From the cell containing the given text, extract its center point as [X, Y] coordinate. 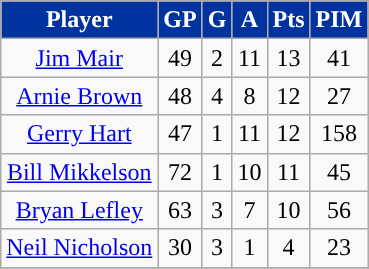
23 [339, 248]
G [217, 20]
27 [339, 96]
41 [339, 58]
48 [180, 96]
Jim Mair [80, 58]
Gerry Hart [80, 134]
2 [217, 58]
Bill Mikkelson [80, 172]
Player [80, 20]
PIM [339, 20]
8 [250, 96]
7 [250, 210]
Bryan Lefley [80, 210]
158 [339, 134]
Pts [288, 20]
49 [180, 58]
56 [339, 210]
45 [339, 172]
47 [180, 134]
Arnie Brown [80, 96]
13 [288, 58]
GP [180, 20]
63 [180, 210]
30 [180, 248]
Neil Nicholson [80, 248]
72 [180, 172]
A [250, 20]
